Provide the [X, Y] coordinate of the cell's center where the given text is located.  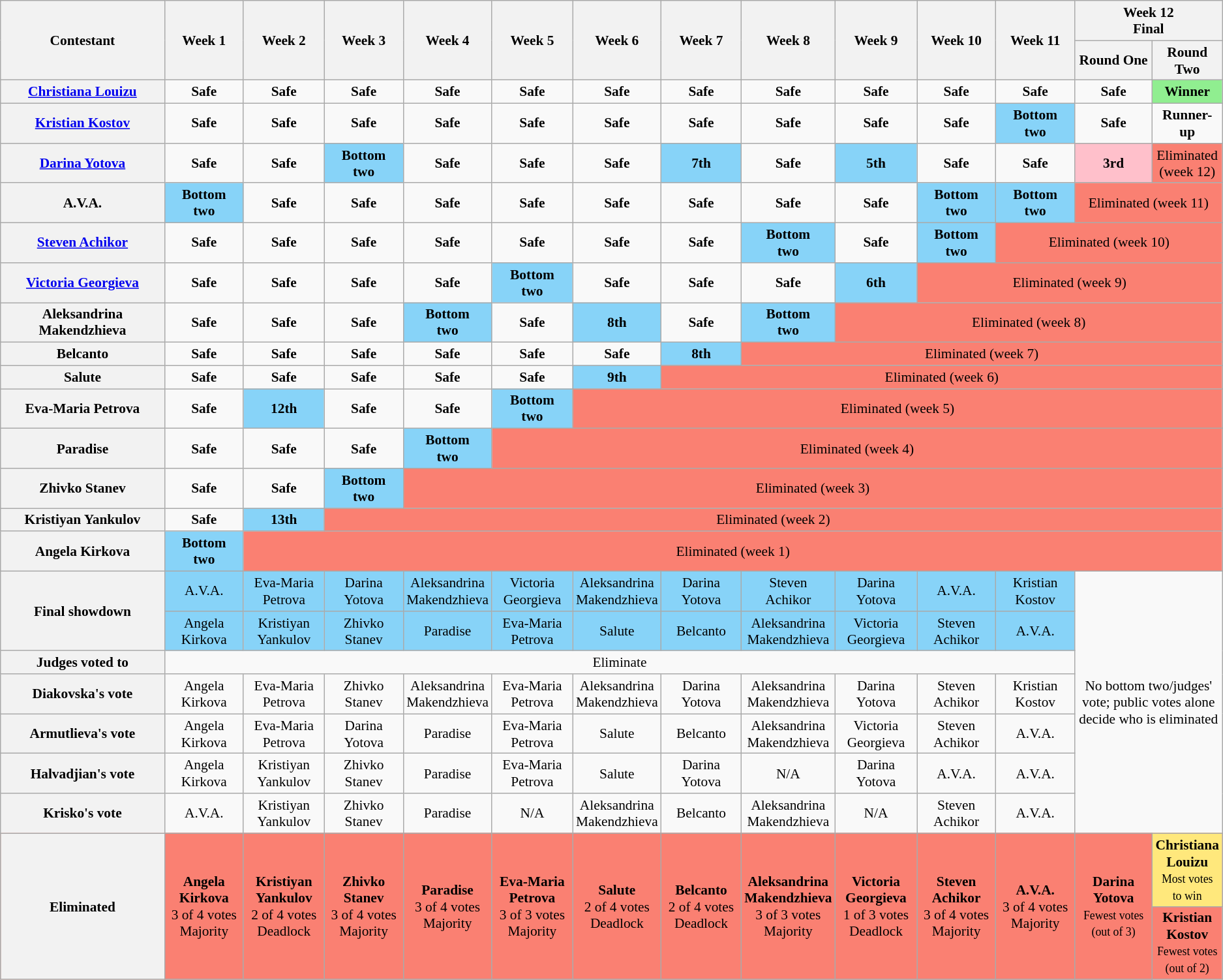
Eliminated (week 7) [982, 354]
Week 6 [617, 40]
Paradise3 of 4 votesMajority [447, 906]
Steven Achikor3 of 4 votesMajority [956, 906]
Week 4 [447, 40]
Week 2 [284, 40]
Eliminated (week 4) [857, 449]
Eliminated(week 12) [1187, 163]
Angela Kirkova3 of 4 votesMajority [204, 906]
Week 5 [532, 40]
Week 9 [875, 40]
Eliminated (week 6) [942, 377]
Kristian KostovFewest votes(out of 2) [1187, 943]
Eliminate [620, 663]
Week 10 [956, 40]
Contestant [82, 40]
6th [875, 283]
Judges voted to [82, 663]
Diakovska's vote [82, 694]
Week 1 [204, 40]
Christiana Louizu [82, 92]
5th [875, 163]
Round One [1114, 60]
Eliminated (week 3) [813, 488]
Round Two [1187, 60]
Week 3 [364, 40]
3rd [1114, 163]
No bottom two/judges' vote; public votes alone decide who is eliminated [1149, 702]
Eliminated (week 11) [1149, 204]
13th [284, 520]
Eliminated (week 5) [898, 408]
Halvadjian's vote [82, 774]
StevenAchikor [788, 591]
7th [702, 163]
Armutlieva's vote [82, 733]
Salute2 of 4 votesDeadlock [617, 906]
Aleksandrina Makendzhieva3 of 3 votesMajority [788, 906]
Eliminated [82, 906]
Eliminated (week 10) [1109, 243]
A.V.A.3 of 4 votesMajority [1036, 906]
Zhivko Stanev3 of 4 votesMajority [364, 906]
Week 8 [788, 40]
Week 12Final [1149, 21]
Krisko's vote [82, 813]
Kristiyan Yankulov2 of 4 votesDeadlock [284, 906]
9th [617, 377]
Belcanto2 of 4 votesDeadlock [702, 906]
Week 11 [1036, 40]
Winner [1187, 92]
Eva-Maria Petrova3 of 3 votesMajority [532, 906]
12th [284, 408]
Darina YotovaFewest votes(out of 3) [1114, 906]
Eliminated (week 1) [732, 551]
Christiana LouizuMost votesto win [1187, 870]
Runner-up [1187, 124]
Eliminated (week 8) [1029, 322]
Victoria Georgieva1 of 3 votesDeadlock [875, 906]
Eliminated (week 2) [774, 520]
Final showdown [82, 611]
Week 7 [702, 40]
Eliminated (week 9) [1070, 283]
